Pinpoint the cell where the given text exists, returning its (x, y) midpoint coordinate. 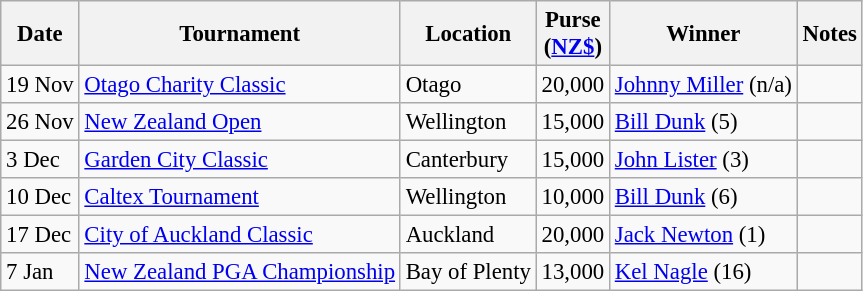
Purse(NZ$) (572, 34)
10 Dec (40, 197)
Garden City Classic (240, 160)
Canterbury (468, 160)
Caltex Tournament (240, 197)
19 Nov (40, 85)
17 Dec (40, 235)
10,000 (572, 197)
Location (468, 34)
Date (40, 34)
Johnny Miller (n/a) (703, 85)
Notes (830, 34)
Bill Dunk (6) (703, 197)
New Zealand Open (240, 122)
Otago Charity Classic (240, 85)
Tournament (240, 34)
26 Nov (40, 122)
Winner (703, 34)
City of Auckland Classic (240, 235)
Auckland (468, 235)
Otago (468, 85)
Bill Dunk (5) (703, 122)
3 Dec (40, 160)
John Lister (3) (703, 160)
Jack Newton (1) (703, 235)
